Find where the given text appears and provide that cell's center as [X, Y] coordinate. 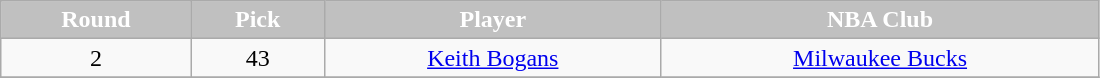
Round [96, 20]
Keith Bogans [492, 58]
2 [96, 58]
Pick [258, 20]
Milwaukee Bucks [880, 58]
Player [492, 20]
NBA Club [880, 20]
43 [258, 58]
